Pinpoint the cell where the given text exists, returning its (x, y) midpoint coordinate. 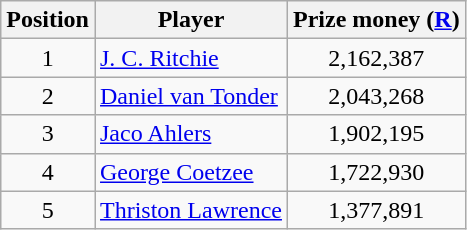
1,902,195 (376, 134)
4 (48, 172)
2,043,268 (376, 96)
Thriston Lawrence (190, 210)
2,162,387 (376, 58)
George Coetzee (190, 172)
Prize money (R) (376, 20)
5 (48, 210)
Position (48, 20)
1,722,930 (376, 172)
Daniel van Tonder (190, 96)
1 (48, 58)
J. C. Ritchie (190, 58)
2 (48, 96)
Player (190, 20)
3 (48, 134)
Jaco Ahlers (190, 134)
1,377,891 (376, 210)
